Search for the cell housing the specified text and yield its [x, y] center coordinate. 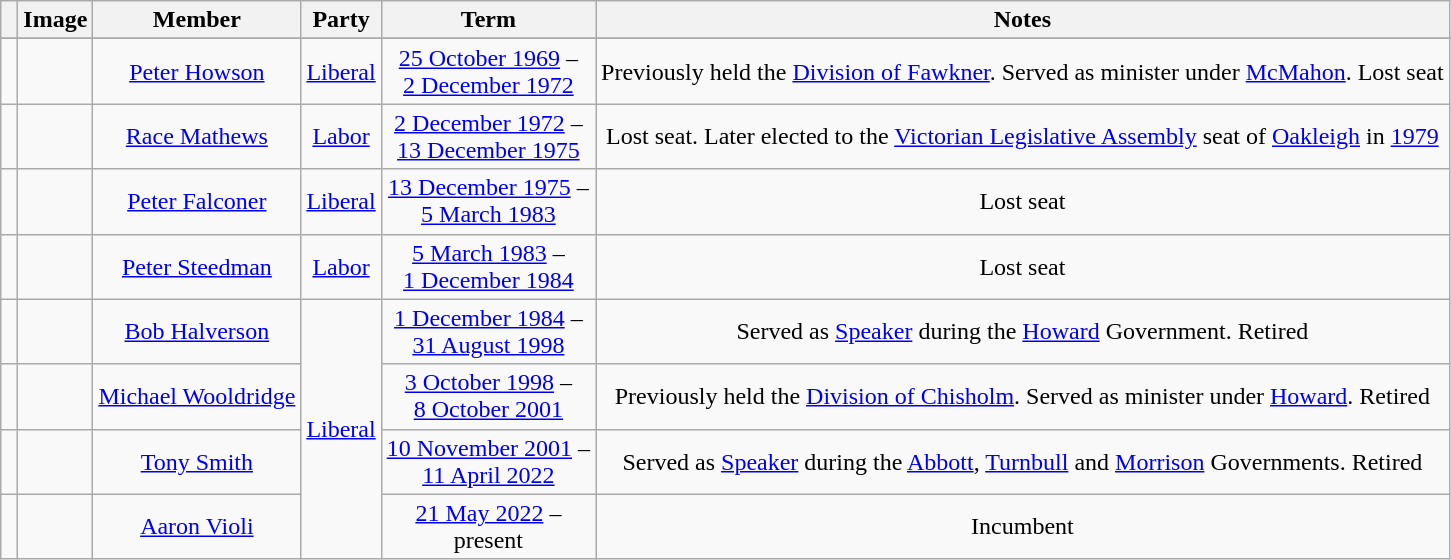
Notes [1023, 20]
Lost seat. Later elected to the Victorian Legislative Assembly seat of Oakleigh in 1979 [1023, 136]
Party [341, 20]
Previously held the Division of Chisholm. Served as minister under Howard. Retired [1023, 396]
25 October 1969 –2 December 1972 [488, 72]
Michael Wooldridge [197, 396]
3 October 1998 –8 October 2001 [488, 396]
10 November 2001 –11 April 2022 [488, 462]
1 December 1984 –31 August 1998 [488, 332]
5 March 1983 –1 December 1984 [488, 266]
Bob Halverson [197, 332]
Peter Howson [197, 72]
2 December 1972 –13 December 1975 [488, 136]
13 December 1975 –5 March 1983 [488, 202]
Term [488, 20]
Peter Falconer [197, 202]
21 May 2022 –present [488, 526]
Member [197, 20]
Peter Steedman [197, 266]
Served as Speaker during the Abbott, Turnbull and Morrison Governments. Retired [1023, 462]
Image [56, 20]
Race Mathews [197, 136]
Tony Smith [197, 462]
Incumbent [1023, 526]
Previously held the Division of Fawkner. Served as minister under McMahon. Lost seat [1023, 72]
Aaron Violi [197, 526]
Served as Speaker during the Howard Government. Retired [1023, 332]
